Return the [x, y] coordinate for the center point of the cell that contains the specified text.  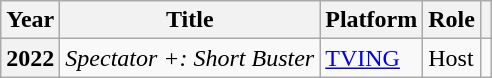
Title [190, 20]
Role [452, 20]
2022 [30, 58]
Year [30, 20]
Host [452, 58]
Spectator +: Short Buster [190, 58]
Platform [372, 20]
TVING [372, 58]
